Identify which cell holds the provided text, then report its (X, Y) central coordinate. 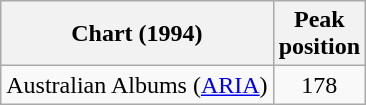
Peakposition (319, 34)
178 (319, 85)
Australian Albums (ARIA) (137, 85)
Chart (1994) (137, 34)
